Identify which cell holds the provided text, then report its (X, Y) central coordinate. 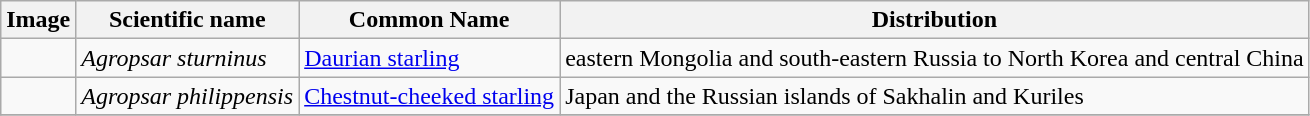
Daurian starling (430, 58)
Japan and the Russian islands of Sakhalin and Kuriles (935, 96)
Image (38, 20)
Agropsar sturninus (188, 58)
Scientific name (188, 20)
Agropsar philippensis (188, 96)
Common Name (430, 20)
eastern Mongolia and south-eastern Russia to North Korea and central China (935, 58)
Chestnut-cheeked starling (430, 96)
Distribution (935, 20)
